From the cell containing the given text, extract its center point as [X, Y] coordinate. 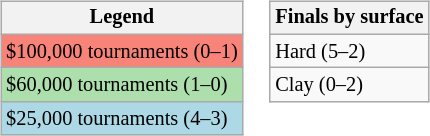
Finals by surface [349, 18]
$60,000 tournaments (1–0) [122, 85]
Clay (0–2) [349, 85]
$100,000 tournaments (0–1) [122, 51]
Hard (5–2) [349, 51]
Legend [122, 18]
$25,000 tournaments (4–3) [122, 119]
